From the cell containing the given text, extract its center point as (X, Y) coordinate. 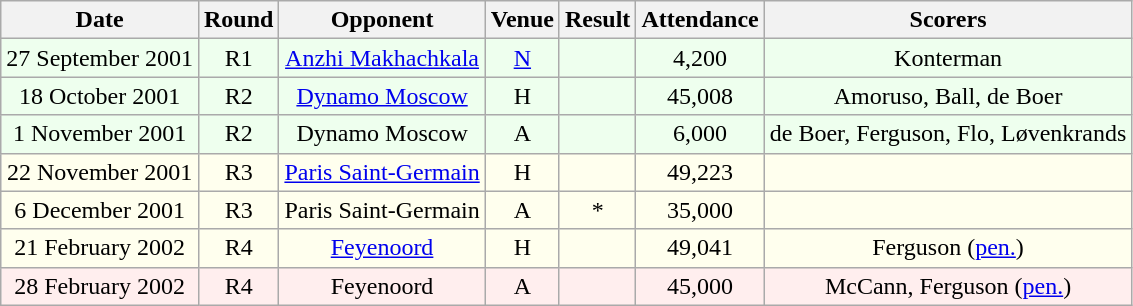
6,000 (700, 134)
Ferguson (pen.) (948, 248)
Scorers (948, 20)
22 November 2001 (100, 172)
27 September 2001 (100, 58)
Anzhi Makhachkala (382, 58)
Round (238, 20)
de Boer, Ferguson, Flo, Løvenkrands (948, 134)
4,200 (700, 58)
Konterman (948, 58)
Date (100, 20)
35,000 (700, 210)
18 October 2001 (100, 96)
Opponent (382, 20)
Attendance (700, 20)
1 November 2001 (100, 134)
* (597, 210)
McCann, Ferguson (pen.) (948, 286)
R1 (238, 58)
28 February 2002 (100, 286)
49,041 (700, 248)
45,008 (700, 96)
49,223 (700, 172)
21 February 2002 (100, 248)
Amoruso, Ball, de Boer (948, 96)
N (522, 58)
6 December 2001 (100, 210)
Result (597, 20)
45,000 (700, 286)
Venue (522, 20)
